For the text-containing cell, return its midpoint in (X, Y) coordinate format. 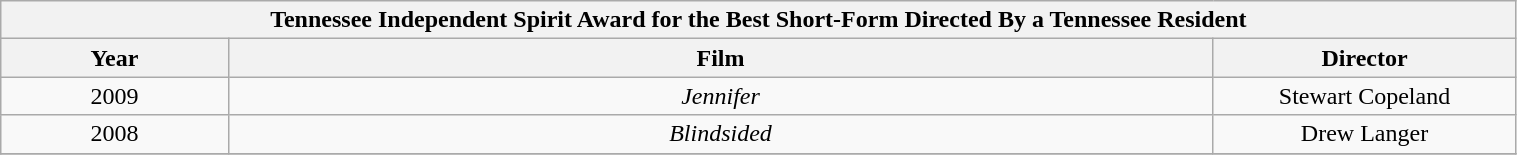
Stewart Copeland (1364, 96)
Blindsided (720, 134)
Jennifer (720, 96)
Year (114, 58)
2009 (114, 96)
Drew Langer (1364, 134)
Tennessee Independent Spirit Award for the Best Short-Form Directed By a Tennessee Resident (758, 20)
Director (1364, 58)
Film (720, 58)
2008 (114, 134)
